Scan for the cell matching the given text and deliver its (x, y) coordinate at center. 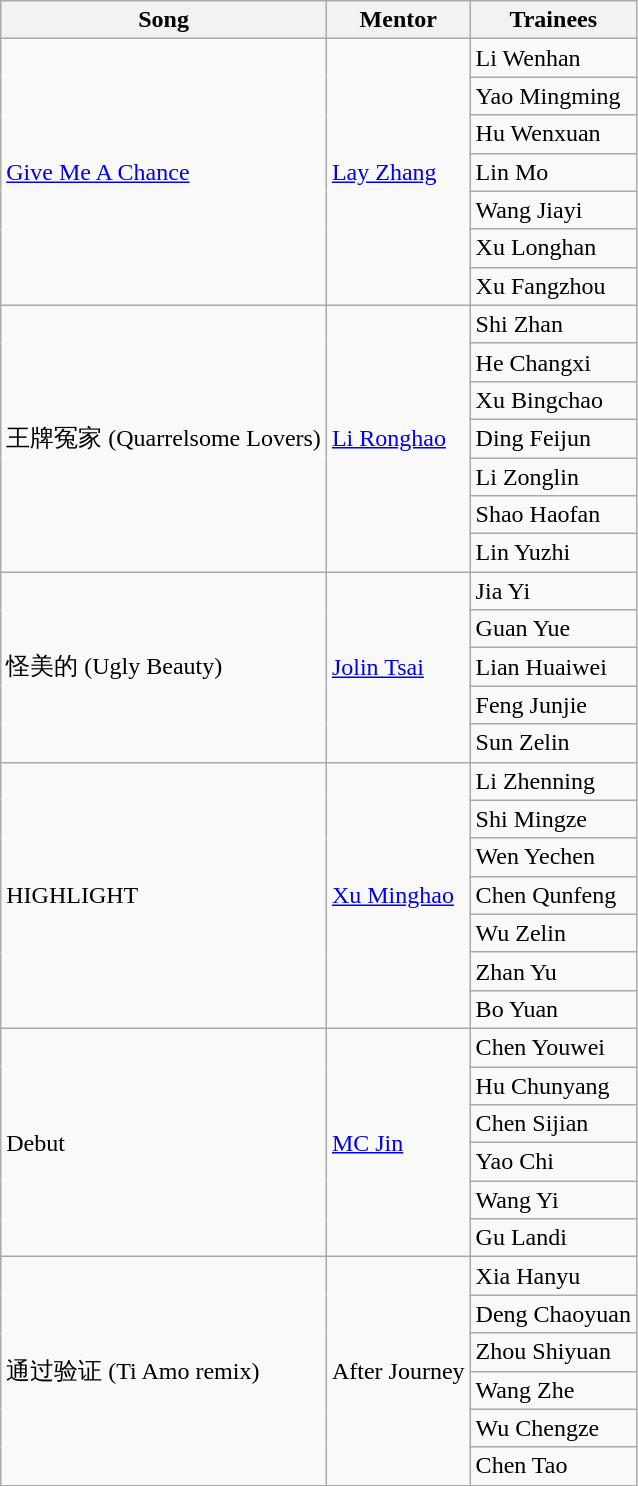
Shi Zhan (553, 324)
Jia Yi (553, 591)
Lin Yuzhi (553, 553)
Sun Zelin (553, 743)
怪美的 (Ugly Beauty) (164, 667)
Give Me A Chance (164, 172)
After Journey (398, 1371)
Zhou Shiyuan (553, 1352)
Lian Huaiwei (553, 667)
Jolin Tsai (398, 667)
Bo Yuan (553, 1009)
Mentor (398, 20)
HIGHLIGHT (164, 895)
Deng Chaoyuan (553, 1314)
Trainees (553, 20)
Wu Zelin (553, 933)
Xu Longhan (553, 248)
Wang Zhe (553, 1390)
Wang Yi (553, 1200)
Hu Wenxuan (553, 134)
王牌冤家 (Quarrelsome Lovers) (164, 438)
Xia Hanyu (553, 1276)
Gu Landi (553, 1238)
Shi Mingze (553, 819)
Wang Jiayi (553, 210)
Chen Qunfeng (553, 895)
Li Ronghao (398, 438)
Lin Mo (553, 172)
Yao Mingming (553, 96)
通过验证 (Ti Amo remix) (164, 1371)
Li Zhenning (553, 781)
Chen Tao (553, 1466)
Chen Youwei (553, 1047)
Shao Haofan (553, 515)
Xu Bingchao (553, 400)
Hu Chunyang (553, 1085)
Li Wenhan (553, 58)
Chen Sijian (553, 1124)
Xu Fangzhou (553, 286)
Guan Yue (553, 629)
Wu Chengze (553, 1428)
Lay Zhang (398, 172)
Ding Feijun (553, 438)
He Changxi (553, 362)
Yao Chi (553, 1162)
Wen Yechen (553, 857)
Zhan Yu (553, 971)
Debut (164, 1142)
Li Zonglin (553, 477)
Song (164, 20)
Feng Junjie (553, 705)
MC Jin (398, 1142)
Xu Minghao (398, 895)
